Extract the (x, y) coordinate from the center of the cell holding the provided text.  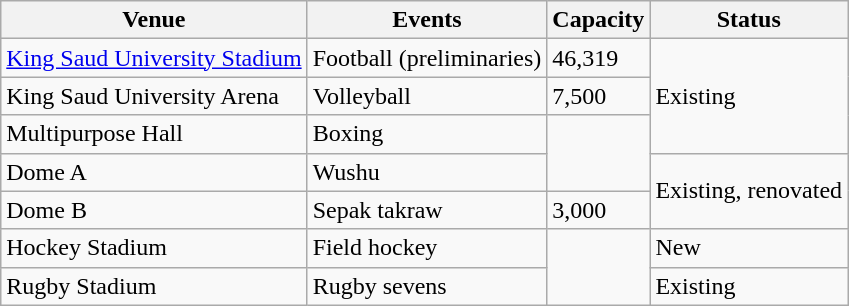
Multipurpose Hall (154, 134)
Existing, renovated (749, 191)
Capacity (598, 20)
Rugby Stadium (154, 286)
Dome A (154, 172)
Football (preliminaries) (427, 58)
Status (749, 20)
7,500 (598, 96)
New (749, 248)
King Saud University Arena (154, 96)
Rugby sevens (427, 286)
Boxing (427, 134)
King Saud University Stadium (154, 58)
3,000 (598, 210)
Dome B (154, 210)
46,319 (598, 58)
Field hockey (427, 248)
Hockey Stadium (154, 248)
Venue (154, 20)
Events (427, 20)
Sepak takraw (427, 210)
Volleyball (427, 96)
Wushu (427, 172)
